Identify which cell holds the provided text, then report its [X, Y] central coordinate. 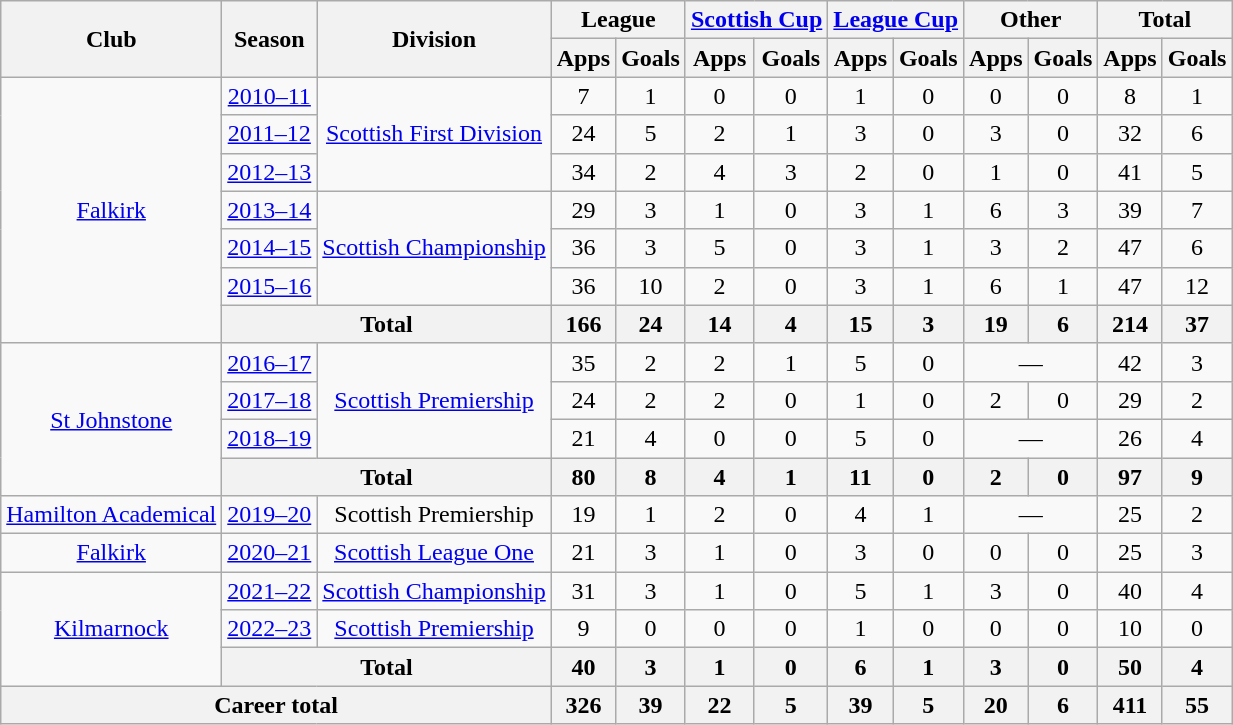
20 [996, 705]
26 [1130, 438]
2016–17 [270, 362]
411 [1130, 705]
Hamilton Academical [112, 515]
Club [112, 39]
326 [583, 705]
31 [583, 591]
2021–22 [270, 591]
Other [1031, 20]
2012–13 [270, 172]
St Johnstone [112, 419]
166 [583, 324]
Scottish League One [434, 553]
55 [1197, 705]
Scottish Cup [756, 20]
2011–12 [270, 134]
Scottish First Division [434, 134]
2014–15 [270, 248]
97 [1130, 477]
41 [1130, 172]
League [618, 20]
15 [860, 324]
Career total [276, 705]
Kilmarnock [112, 629]
14 [719, 324]
35 [583, 362]
37 [1197, 324]
2010–11 [270, 96]
80 [583, 477]
2018–19 [270, 438]
50 [1130, 667]
32 [1130, 134]
34 [583, 172]
Season [270, 39]
2020–21 [270, 553]
2022–23 [270, 629]
22 [719, 705]
2019–20 [270, 515]
2015–16 [270, 286]
League Cup [896, 20]
12 [1197, 286]
11 [860, 477]
214 [1130, 324]
2013–14 [270, 210]
42 [1130, 362]
2017–18 [270, 400]
Division [434, 39]
